From the cell containing the given text, extract its center point as (X, Y) coordinate. 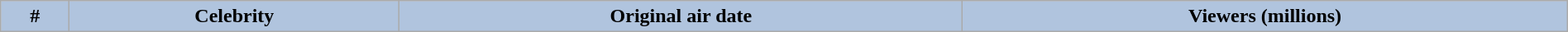
Celebrity (235, 16)
Original air date (681, 16)
# (35, 16)
Viewers (millions) (1265, 16)
